Extract the (X, Y) coordinate from the center of the cell holding the provided text.  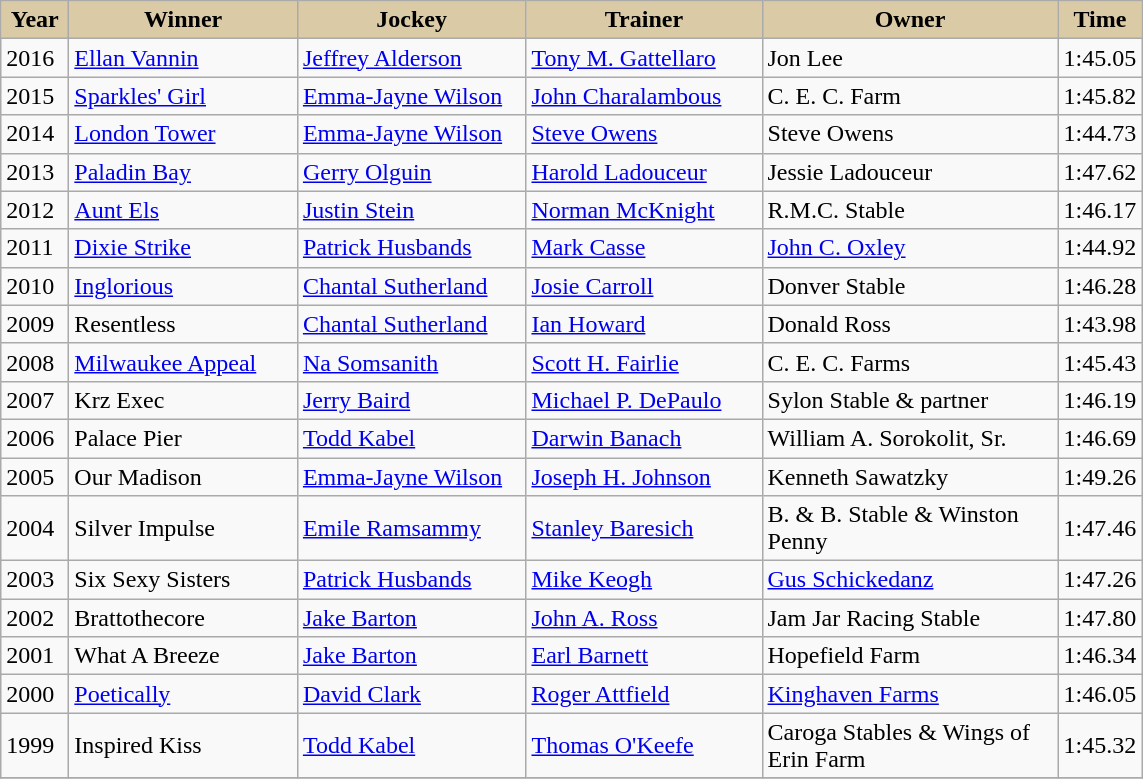
1:46.69 (1100, 438)
Six Sexy Sisters (184, 580)
Poetically (184, 694)
Time (1100, 20)
Ian Howard (644, 324)
William A. Sorokolit, Sr. (910, 438)
Caroga Stables & Wings of Erin Farm (910, 746)
Kinghaven Farms (910, 694)
2003 (35, 580)
2011 (35, 248)
Krz Exec (184, 400)
2014 (35, 134)
Jeffrey Alderson (412, 58)
B. & B. Stable & Winston Penny (910, 528)
Gerry Olguin (412, 172)
2009 (35, 324)
Emile Ramsammy (412, 528)
Trainer (644, 20)
1:46.28 (1100, 286)
1:43.98 (1100, 324)
R.M.C. Stable (910, 210)
Na Somsanith (412, 362)
2007 (35, 400)
John Charalambous (644, 96)
Inspired Kiss (184, 746)
Jockey (412, 20)
Inglorious (184, 286)
2005 (35, 477)
Winner (184, 20)
2013 (35, 172)
1:47.46 (1100, 528)
Aunt Els (184, 210)
C. E. C. Farm (910, 96)
Tony M. Gattellaro (644, 58)
Dixie Strike (184, 248)
1999 (35, 746)
Palace Pier (184, 438)
C. E. C. Farms (910, 362)
2004 (35, 528)
2002 (35, 618)
Sylon Stable & partner (910, 400)
Jerry Baird (412, 400)
Donald Ross (910, 324)
John A. Ross (644, 618)
1:47.80 (1100, 618)
Michael P. DePaulo (644, 400)
Earl Barnett (644, 656)
1:44.92 (1100, 248)
Donver Stable (910, 286)
Justin Stein (412, 210)
2006 (35, 438)
Jessie Ladouceur (910, 172)
1:47.62 (1100, 172)
Mike Keogh (644, 580)
Norman McKnight (644, 210)
David Clark (412, 694)
Jon Lee (910, 58)
2008 (35, 362)
1:46.17 (1100, 210)
Mark Casse (644, 248)
1:46.34 (1100, 656)
1:46.19 (1100, 400)
Kenneth Sawatzky (910, 477)
2015 (35, 96)
Hopefield Farm (910, 656)
1:45.05 (1100, 58)
Josie Carroll (644, 286)
2016 (35, 58)
Year (35, 20)
Ellan Vannin (184, 58)
Resentless (184, 324)
2012 (35, 210)
1:45.82 (1100, 96)
1:47.26 (1100, 580)
Brattothecore (184, 618)
1:45.32 (1100, 746)
London Tower (184, 134)
2001 (35, 656)
Silver Impulse (184, 528)
Gus Schickedanz (910, 580)
Stanley Baresich (644, 528)
Owner (910, 20)
1:44.73 (1100, 134)
Paladin Bay (184, 172)
John C. Oxley (910, 248)
Joseph H. Johnson (644, 477)
Sparkles' Girl (184, 96)
Jam Jar Racing Stable (910, 618)
Roger Attfield (644, 694)
Scott H. Fairlie (644, 362)
Our Madison (184, 477)
2000 (35, 694)
Milwaukee Appeal (184, 362)
What A Breeze (184, 656)
Harold Ladouceur (644, 172)
Thomas O'Keefe (644, 746)
2010 (35, 286)
1:49.26 (1100, 477)
1:45.43 (1100, 362)
Darwin Banach (644, 438)
1:46.05 (1100, 694)
